Detect which cell encompasses the target text, then output its (X, Y) center coordinate. 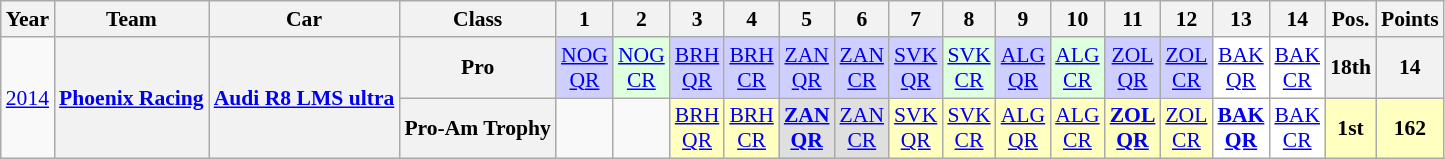
9 (1023, 19)
Year (28, 19)
3 (698, 19)
12 (1186, 19)
Pro (478, 68)
NOGCR (642, 68)
162 (1410, 128)
13 (1240, 19)
Points (1410, 19)
5 (807, 19)
1 (584, 19)
Audi R8 LMS ultra (304, 98)
2014 (28, 98)
11 (1133, 19)
1st (1350, 128)
Class (478, 19)
7 (916, 19)
Phoenix Racing (132, 98)
Pos. (1350, 19)
Team (132, 19)
18th (1350, 68)
8 (968, 19)
2 (642, 19)
4 (752, 19)
6 (862, 19)
Pro-Am Trophy (478, 128)
NOGQR (584, 68)
Car (304, 19)
10 (1077, 19)
